Find where the given text appears and provide that cell's center as [x, y] coordinate. 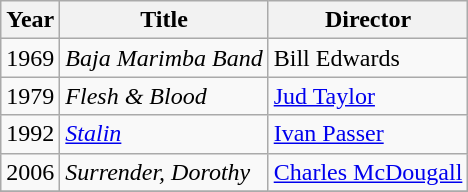
Ivan Passer [368, 134]
1979 [30, 96]
Title [164, 20]
Jud Taylor [368, 96]
1992 [30, 134]
1969 [30, 58]
2006 [30, 172]
Flesh & Blood [164, 96]
Baja Marimba Band [164, 58]
Stalin [164, 134]
Director [368, 20]
Bill Edwards [368, 58]
Charles McDougall [368, 172]
Year [30, 20]
Surrender, Dorothy [164, 172]
